From the cell containing the given text, extract its center point as (x, y) coordinate. 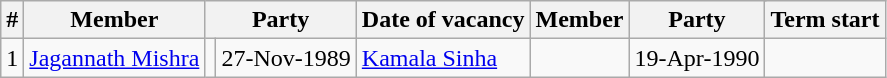
Date of vacancy (443, 20)
1 (12, 58)
27-Nov-1989 (286, 58)
Term start (825, 20)
Jagannath Mishra (114, 58)
19-Apr-1990 (697, 58)
Kamala Sinha (443, 58)
# (12, 20)
